For the text-containing cell, return its midpoint in [X, Y] coordinate format. 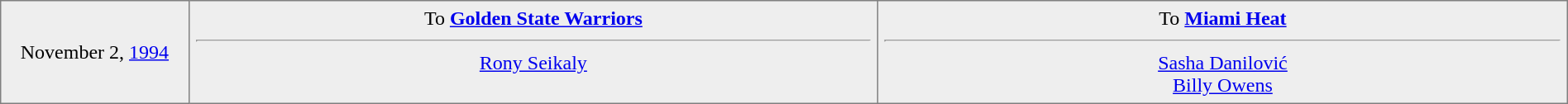
November 2, 1994 [94, 52]
To Miami HeatSasha DanilovićBilly Owens [1223, 52]
To Golden State WarriorsRony Seikaly [533, 52]
